Return the (X, Y) coordinate for the center point of the cell that contains the specified text.  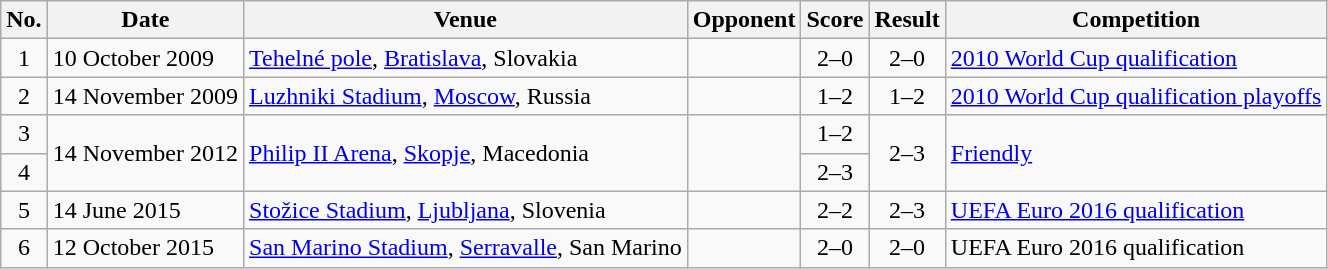
Competition (1136, 20)
San Marino Stadium, Serravalle, San Marino (466, 248)
Stožice Stadium, Ljubljana, Slovenia (466, 210)
Score (835, 20)
Tehelné pole, Bratislava, Slovakia (466, 58)
3 (24, 134)
10 October 2009 (145, 58)
Philip II Arena, Skopje, Macedonia (466, 153)
14 November 2009 (145, 96)
4 (24, 172)
Luzhniki Stadium, Moscow, Russia (466, 96)
1 (24, 58)
2–2 (835, 210)
Opponent (744, 20)
2010 World Cup qualification playoffs (1136, 96)
Date (145, 20)
5 (24, 210)
2 (24, 96)
14 November 2012 (145, 153)
14 June 2015 (145, 210)
2010 World Cup qualification (1136, 58)
Venue (466, 20)
No. (24, 20)
6 (24, 248)
12 October 2015 (145, 248)
Friendly (1136, 153)
Result (907, 20)
